Output the [x, y] coordinate of the center of the cell containing the given text.  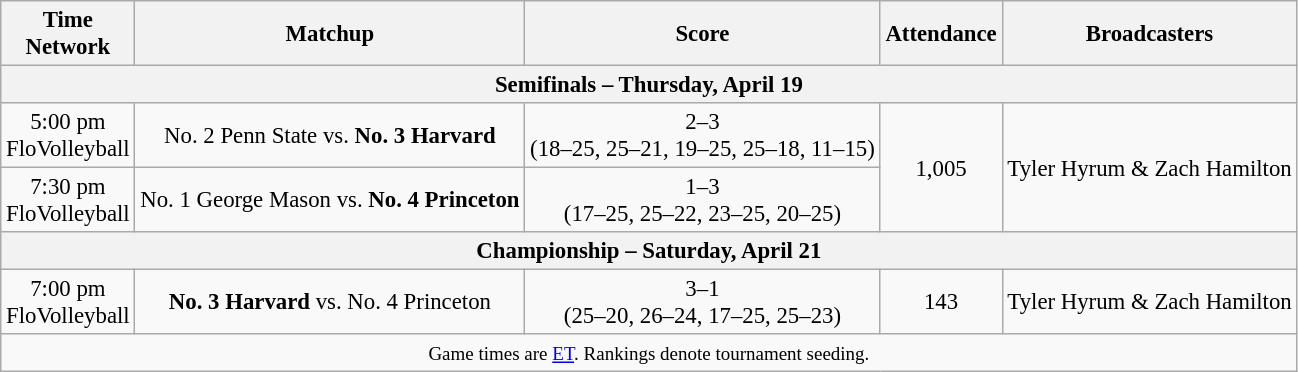
1–3(17–25, 25–22, 23–25, 20–25) [702, 200]
No. 1 George Mason vs. No. 4 Princeton [330, 200]
No. 2 Penn State vs. No. 3 Harvard [330, 136]
2–3(18–25, 25–21, 19–25, 25–18, 11–15) [702, 136]
7:00 pmFloVolleyball [68, 302]
Matchup [330, 34]
5:00 pmFloVolleyball [68, 136]
1,005 [941, 168]
Championship – Saturday, April 21 [649, 251]
No. 3 Harvard vs. No. 4 Princeton [330, 302]
Game times are ET. Rankings denote tournament seeding. [649, 353]
Broadcasters [1150, 34]
3–1(25–20, 26–24, 17–25, 25–23) [702, 302]
143 [941, 302]
Attendance [941, 34]
Semifinals – Thursday, April 19 [649, 85]
TimeNetwork [68, 34]
Score [702, 34]
7:30 pmFloVolleyball [68, 200]
